Pinpoint the cell where the given text exists, returning its (X, Y) midpoint coordinate. 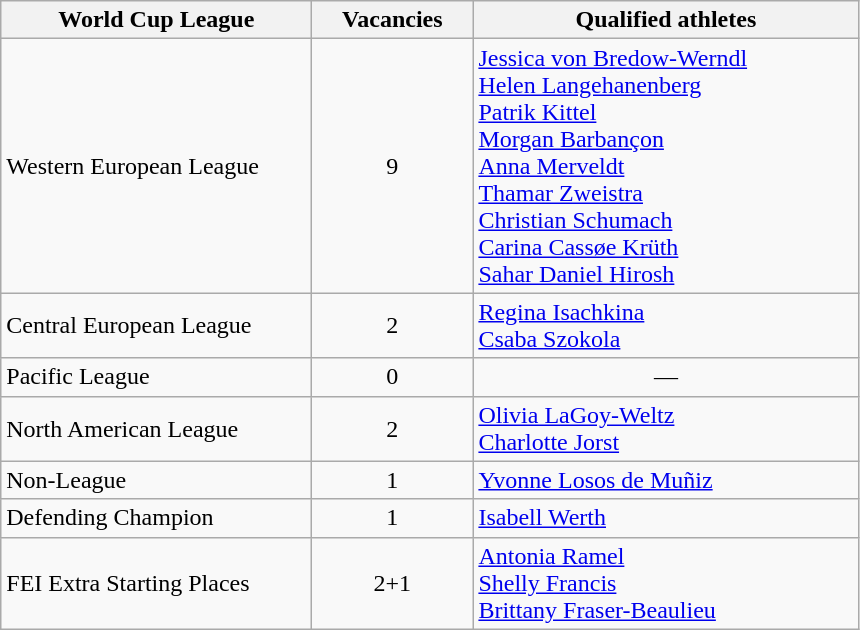
Defending Champion (156, 518)
Regina Isachkina Csaba Szokola (666, 326)
Western European League (156, 166)
Yvonne Losos de Muñiz (666, 480)
0 (392, 377)
— (666, 377)
Olivia LaGoy-Weltz Charlotte Jorst (666, 428)
Pacific League (156, 377)
Vacancies (392, 20)
Non-League (156, 480)
World Cup League (156, 20)
North American League (156, 428)
Central European League (156, 326)
2+1 (392, 583)
Antonia Ramel Shelly Francis Brittany Fraser-Beaulieu (666, 583)
Qualified athletes (666, 20)
9 (392, 166)
FEI Extra Starting Places (156, 583)
Isabell Werth (666, 518)
